Search for the cell housing the specified text and yield its [x, y] center coordinate. 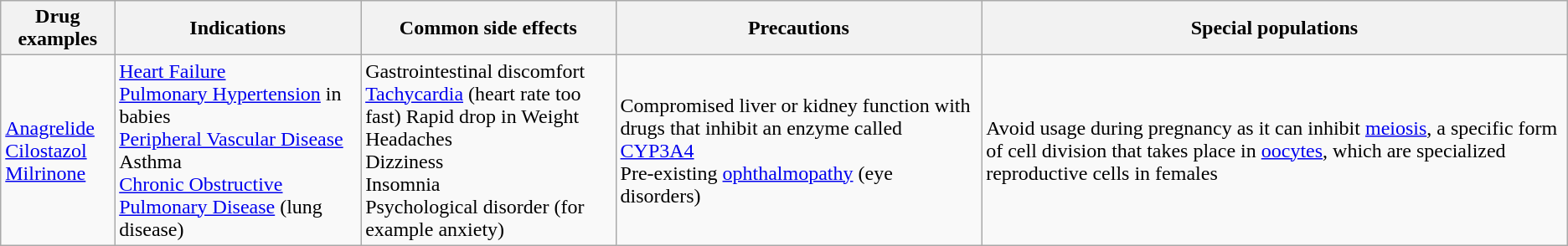
AnagrelideCilostazolMilrinone [58, 151]
Common side effects [488, 28]
Heart FailurePulmonary Hypertension in babiesPeripheral Vascular DiseaseAsthmaChronic Obstructive Pulmonary Disease (lung disease) [238, 151]
Indications [238, 28]
Precautions [799, 28]
Compromised liver or kidney function with drugs that inhibit an enzyme called CYP3A4Pre-existing ophthalmopathy (eye disorders) [799, 151]
Special populations [1275, 28]
Drug examples [58, 28]
